Return [X, Y] of the center of cell containing provided text 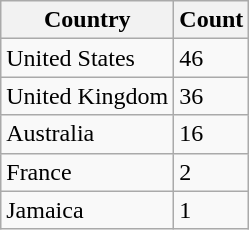
2 [212, 172]
36 [212, 96]
United Kingdom [88, 96]
Jamaica [88, 210]
Australia [88, 134]
16 [212, 134]
France [88, 172]
United States [88, 58]
1 [212, 210]
Count [212, 20]
46 [212, 58]
Country [88, 20]
